Output the [X, Y] coordinate of the center of the cell containing the given text.  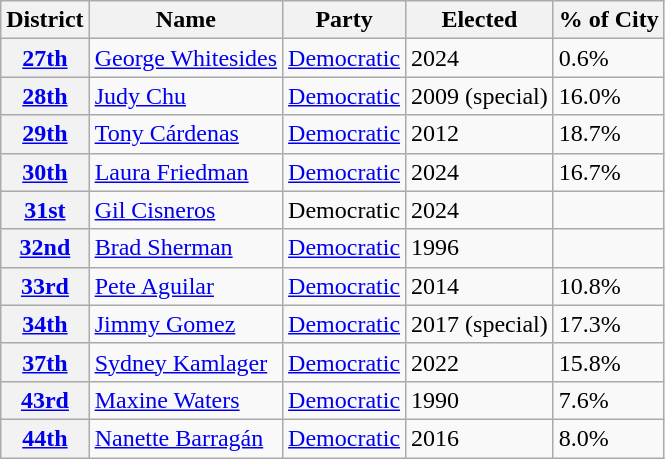
28th [45, 96]
16.0% [608, 96]
10.8% [608, 286]
33rd [45, 286]
15.8% [608, 362]
Maxine Waters [186, 400]
Party [344, 20]
44th [45, 438]
Sydney Kamlager [186, 362]
George Whitesides [186, 58]
Jimmy Gomez [186, 324]
% of City [608, 20]
2017 (special) [480, 324]
Gil Cisneros [186, 210]
34th [45, 324]
8.0% [608, 438]
0.6% [608, 58]
32nd [45, 248]
30th [45, 172]
1996 [480, 248]
7.6% [608, 400]
2012 [480, 134]
Name [186, 20]
27th [45, 58]
2022 [480, 362]
Tony Cárdenas [186, 134]
2009 (special) [480, 96]
Laura Friedman [186, 172]
43rd [45, 400]
2014 [480, 286]
18.7% [608, 134]
Pete Aguilar [186, 286]
1990 [480, 400]
Brad Sherman [186, 248]
16.7% [608, 172]
37th [45, 362]
17.3% [608, 324]
2016 [480, 438]
31st [45, 210]
Elected [480, 20]
29th [45, 134]
Nanette Barragán [186, 438]
Judy Chu [186, 96]
District [45, 20]
